Detect which cell encompasses the target text, then output its [X, Y] center coordinate. 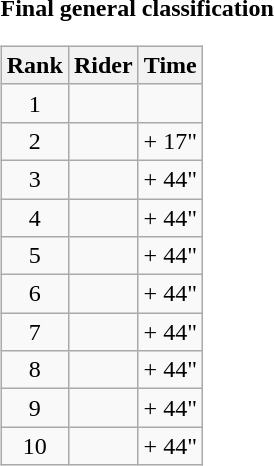
7 [34, 332]
6 [34, 294]
9 [34, 408]
1 [34, 103]
+ 17" [170, 141]
10 [34, 446]
Time [170, 65]
4 [34, 217]
8 [34, 370]
Rider [103, 65]
5 [34, 256]
2 [34, 141]
Rank [34, 65]
3 [34, 179]
